Locate the cell with the specified text and output its [X, Y] center coordinate. 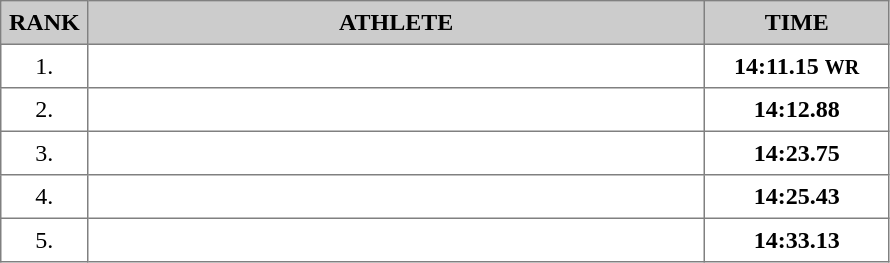
14:33.13 [796, 240]
14:12.88 [796, 110]
5. [44, 240]
TIME [796, 23]
ATHLETE [396, 23]
1. [44, 66]
14:25.43 [796, 197]
RANK [44, 23]
14:23.75 [796, 153]
4. [44, 197]
14:11.15 WR [796, 66]
2. [44, 110]
3. [44, 153]
